Provide the (x, y) coordinate of the cell's center where the given text is located.  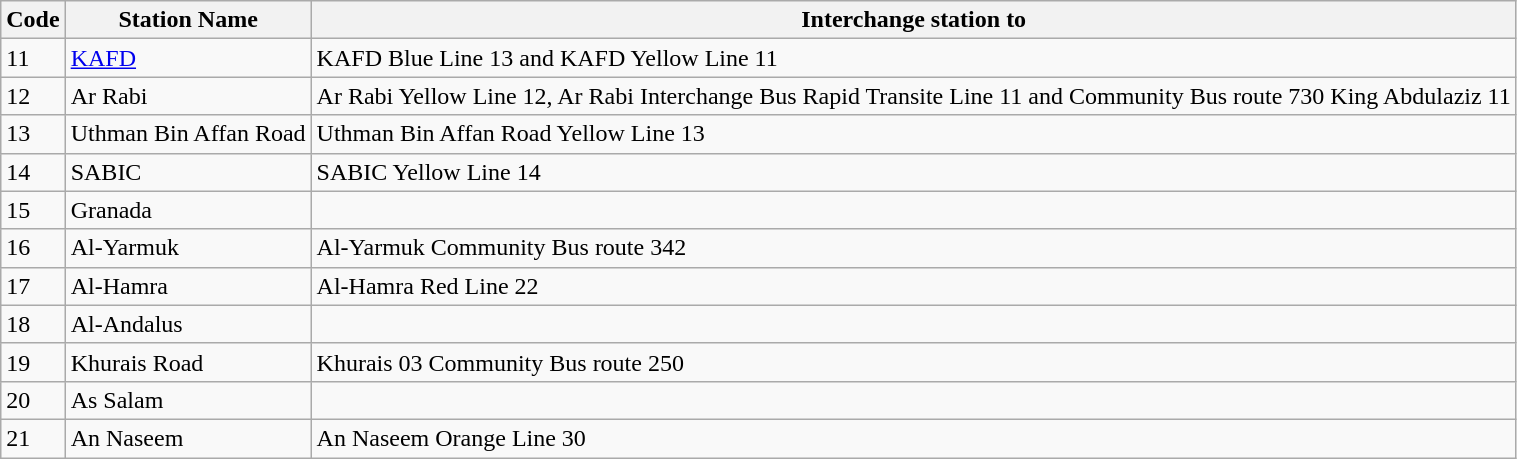
Al-Yarmuk (188, 248)
Uthman Bin Affan Road (188, 134)
Code (33, 20)
12 (33, 96)
Ar Rabi (188, 96)
Interchange station to (914, 20)
Al-Yarmuk Community Bus route 342 (914, 248)
21 (33, 438)
18 (33, 324)
13 (33, 134)
An Naseem (188, 438)
Uthman Bin Affan Road Yellow Line 13 (914, 134)
Al-Andalus (188, 324)
Ar Rabi Yellow Line 12, Ar Rabi Interchange Bus Rapid Transite Line 11 and Community Bus route 730 King Abdulaziz 11 (914, 96)
19 (33, 362)
An Naseem Orange Line 30 (914, 438)
As Salam (188, 400)
11 (33, 58)
20 (33, 400)
Al-Hamra (188, 286)
15 (33, 210)
Al-Hamra Red Line 22 (914, 286)
Khurais Road (188, 362)
16 (33, 248)
Station Name (188, 20)
KAFD Blue Line 13 and KAFD Yellow Line 11 (914, 58)
14 (33, 172)
SABIC (188, 172)
SABIC Yellow Line 14 (914, 172)
17 (33, 286)
KAFD (188, 58)
Granada (188, 210)
Khurais 03 Community Bus route 250 (914, 362)
